From the cell containing the given text, extract its center point as [X, Y] coordinate. 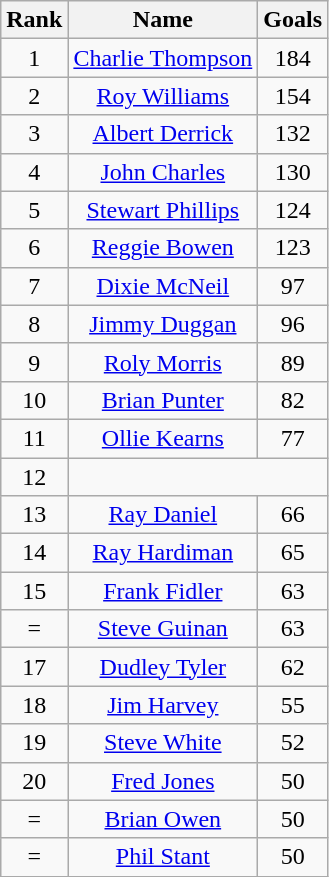
Fred Jones [163, 781]
6 [34, 248]
Ray Hardiman [163, 553]
2 [34, 96]
Jim Harvey [163, 705]
Roly Morris [163, 362]
Steve Guinan [163, 629]
77 [293, 438]
7 [34, 286]
8 [34, 324]
12 [34, 477]
Rank [34, 20]
9 [34, 362]
97 [293, 286]
65 [293, 553]
5 [34, 210]
Dixie McNeil [163, 286]
18 [34, 705]
Roy Williams [163, 96]
Frank Fidler [163, 591]
96 [293, 324]
66 [293, 515]
4 [34, 172]
124 [293, 210]
89 [293, 362]
132 [293, 134]
10 [34, 400]
John Charles [163, 172]
20 [34, 781]
Jimmy Duggan [163, 324]
11 [34, 438]
Reggie Bowen [163, 248]
Albert Derrick [163, 134]
62 [293, 667]
15 [34, 591]
Name [163, 20]
14 [34, 553]
Brian Punter [163, 400]
123 [293, 248]
Ollie Kearns [163, 438]
184 [293, 58]
130 [293, 172]
Ray Daniel [163, 515]
Stewart Phillips [163, 210]
154 [293, 96]
52 [293, 743]
Charlie Thompson [163, 58]
1 [34, 58]
Steve White [163, 743]
82 [293, 400]
Brian Owen [163, 819]
Dudley Tyler [163, 667]
13 [34, 515]
3 [34, 134]
17 [34, 667]
55 [293, 705]
19 [34, 743]
Phil Stant [163, 857]
Goals [293, 20]
